Find where the given text appears and provide that cell's center as [x, y] coordinate. 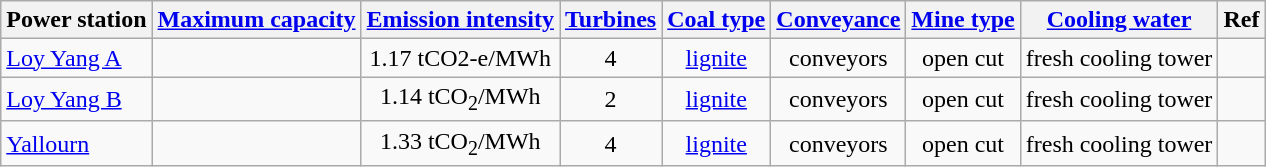
Maximum capacity [256, 20]
2 [611, 99]
1.17 tCO2-e/MWh [460, 58]
Turbines [611, 20]
1.33 tCO2/MWh [460, 143]
Loy Yang B [76, 99]
Cooling water [1119, 20]
1.14 tCO2/MWh [460, 99]
Loy Yang A [76, 58]
Power station [76, 20]
Ref [1242, 20]
Emission intensity [460, 20]
Mine type [963, 20]
Coal type [716, 20]
Conveyance [838, 20]
Yallourn [76, 143]
